For the text-containing cell, return its midpoint in (x, y) coordinate format. 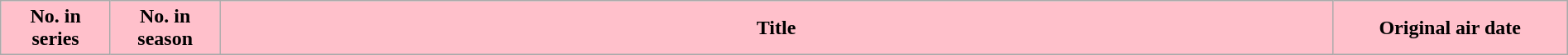
No. inseason (165, 28)
Title (776, 28)
Original air date (1450, 28)
No. inseries (56, 28)
